Return the [x, y] coordinate for the center point of the cell that contains the specified text.  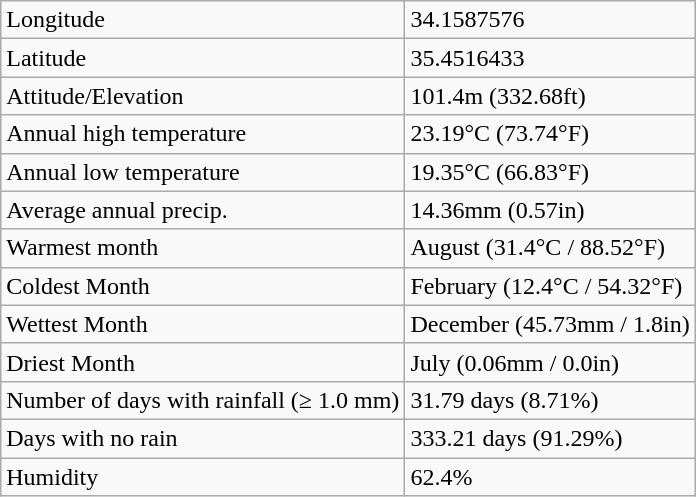
Annual low temperature [203, 172]
34.1587576 [550, 20]
Number of days with rainfall (≥ 1.0 mm) [203, 400]
101.4m (332.68ft) [550, 96]
Wettest Month [203, 324]
23.19°C (73.74°F) [550, 134]
Attitude/Elevation [203, 96]
62.4% [550, 477]
Longitude [203, 20]
31.79 days (8.71%) [550, 400]
July (0.06mm / 0.0in) [550, 362]
19.35°C (66.83°F) [550, 172]
333.21 days (91.29%) [550, 438]
35.4516433 [550, 58]
Annual high temperature [203, 134]
14.36mm (0.57in) [550, 210]
Latitude [203, 58]
Driest Month [203, 362]
Average annual precip. [203, 210]
Humidity [203, 477]
Warmest month [203, 248]
Coldest Month [203, 286]
December (45.73mm / 1.8in) [550, 324]
Days with no rain [203, 438]
August (31.4°C / 88.52°F) [550, 248]
February (12.4°C / 54.32°F) [550, 286]
